Find where the given text appears and provide that cell's center as (x, y) coordinate. 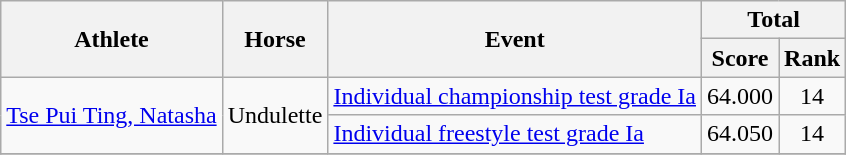
Undulette (275, 115)
Individual freestyle test grade Ia (515, 134)
Total (774, 20)
Rank (812, 58)
Individual championship test grade Ia (515, 96)
Athlete (112, 39)
Event (515, 39)
64.050 (740, 134)
Tse Pui Ting, Natasha (112, 115)
64.000 (740, 96)
Score (740, 58)
Horse (275, 39)
